For the text-containing cell, return its midpoint in [X, Y] coordinate format. 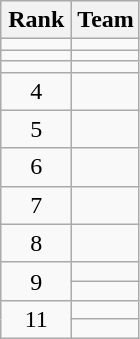
9 [36, 281]
4 [36, 91]
6 [36, 167]
8 [36, 243]
5 [36, 129]
11 [36, 319]
Rank [36, 20]
Team [106, 20]
7 [36, 205]
